From the cell containing the given text, extract its center point as [X, Y] coordinate. 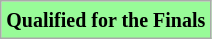
Qualified for the Finals [106, 20]
